Extract the (x, y) coordinate from the center of the cell holding the provided text.  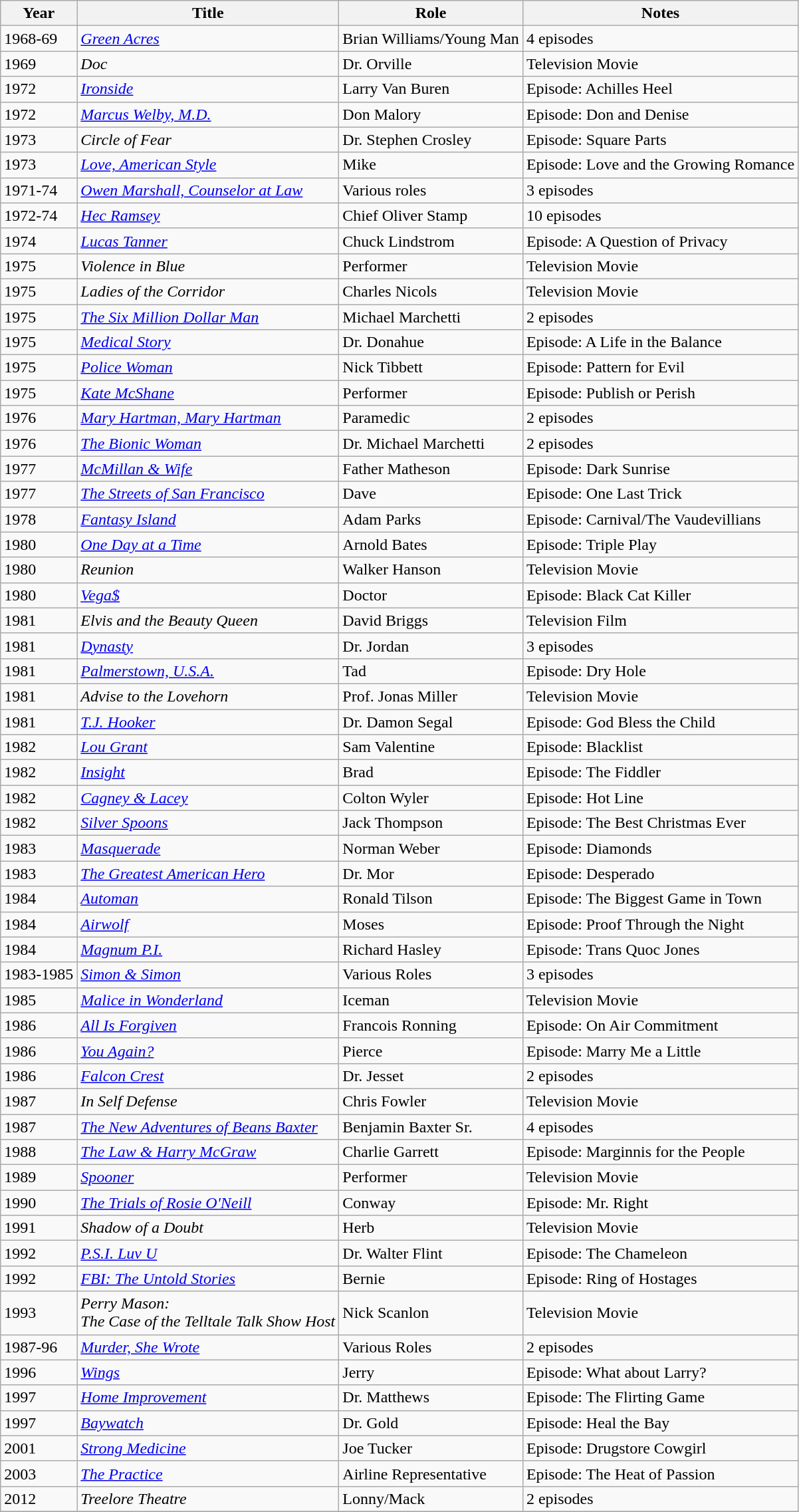
The Bionic Woman (208, 443)
Spooner (208, 1178)
Dr. Michael Marchetti (431, 443)
Dr. Donahue (431, 342)
Episode: Trans Quoc Jones (660, 949)
Elvis and the Beauty Queen (208, 620)
Title (208, 13)
Episode: Hot Line (660, 798)
1983-1985 (39, 975)
Episode: Drugstore Cowgirl (660, 1448)
Prof. Jonas Miller (431, 696)
Episode: What about Larry? (660, 1372)
1988 (39, 1152)
Charles Nicols (431, 291)
2001 (39, 1448)
Episode: Carnival/The Vaudevillians (660, 519)
Charlie Garrett (431, 1152)
Doctor (431, 595)
Episode: Blacklist (660, 747)
Episode: God Bless the Child (660, 721)
1969 (39, 64)
Chief Oliver Stamp (431, 215)
Chuck Lindstrom (431, 241)
Father Matheson (431, 469)
Vega$ (208, 595)
Episode: Marginnis for the People (660, 1152)
Episode: The Biggest Game in Town (660, 899)
Violence in Blue (208, 266)
1974 (39, 241)
Circle of Fear (208, 140)
Episode: Desperado (660, 874)
Benjamin Baxter Sr. (431, 1127)
Iceman (431, 1000)
Television Film (660, 620)
Dr. Orville (431, 64)
Episode: The Fiddler (660, 773)
The Trials of Rosie O'Neill (208, 1203)
McMillan & Wife (208, 469)
Episode: Don and Denise (660, 114)
2012 (39, 1499)
1996 (39, 1372)
Love, American Style (208, 165)
1987-96 (39, 1347)
Episode: Diamonds (660, 848)
Mike (431, 165)
T.J. Hooker (208, 721)
Episode: The Chameleon (660, 1253)
Dave (431, 494)
10 episodes (660, 215)
1978 (39, 519)
Hec Ramsey (208, 215)
Kate McShane (208, 393)
Episode: Achilles Heel (660, 89)
Fantasy Island (208, 519)
Brian Williams/Young Man (431, 39)
Jack Thompson (431, 823)
The Greatest American Hero (208, 874)
P.S.I. Luv U (208, 1253)
Owen Marshall, Counselor at Law (208, 190)
Sam Valentine (431, 747)
Episode: Ring of Hostages (660, 1279)
FBI: The Untold Stories (208, 1279)
Notes (660, 13)
1993 (39, 1313)
Brad (431, 773)
Role (431, 13)
Doc (208, 64)
Tad (431, 671)
Episode: A Question of Privacy (660, 241)
Wings (208, 1372)
Dynasty (208, 646)
Marcus Welby, M.D. (208, 114)
Episode: Dark Sunrise (660, 469)
Norman Weber (431, 848)
Episode: Love and the Growing Romance (660, 165)
You Again? (208, 1051)
The Practice (208, 1473)
Episode: Black Cat Killer (660, 595)
Advise to the Lovehorn (208, 696)
Dr. Matthews (431, 1398)
Pierce (431, 1051)
1989 (39, 1178)
Francois Ronning (431, 1025)
Reunion (208, 570)
Dr. Jordan (431, 646)
Episode: Triple Play (660, 545)
Nick Scanlon (431, 1313)
Lucas Tanner (208, 241)
1971-74 (39, 190)
The Streets of San Francisco (208, 494)
The Six Million Dollar Man (208, 317)
1968-69 (39, 39)
Falcon Crest (208, 1076)
Arnold Bates (431, 545)
The Law & Harry McGraw (208, 1152)
Magnum P.I. (208, 949)
2003 (39, 1473)
Michael Marchetti (431, 317)
1991 (39, 1228)
Ronald Tilson (431, 899)
Episode: Pattern for Evil (660, 368)
Palmerstown, U.S.A. (208, 671)
Moses (431, 924)
1990 (39, 1203)
Silver Spoons (208, 823)
Year (39, 13)
Dr. Walter Flint (431, 1253)
Joe Tucker (431, 1448)
Automan (208, 899)
Dr. Gold (431, 1423)
Episode: Dry Hole (660, 671)
Various roles (431, 190)
Paramedic (431, 418)
Bernie (431, 1279)
Lonny/Mack (431, 1499)
Dr. Mor (431, 874)
David Briggs (431, 620)
Episode: The Heat of Passion (660, 1473)
Baywatch (208, 1423)
Episode: One Last Trick (660, 494)
Don Malory (431, 114)
Episode: Mr. Right (660, 1203)
Strong Medicine (208, 1448)
Dr. Damon Segal (431, 721)
The New Adventures of Beans Baxter (208, 1127)
Episode: Square Parts (660, 140)
Simon & Simon (208, 975)
Dr. Stephen Crosley (431, 140)
Herb (431, 1228)
Larry Van Buren (431, 89)
1985 (39, 1000)
Jerry (431, 1372)
Ladies of the Corridor (208, 291)
Episode: Proof Through the Night (660, 924)
Episode: Heal the Bay (660, 1423)
All Is Forgiven (208, 1025)
Nick Tibbett (431, 368)
Home Improvement (208, 1398)
Insight (208, 773)
Treelore Theatre (208, 1499)
Conway (431, 1203)
Cagney & Lacey (208, 798)
Ironside (208, 89)
Masquerade (208, 848)
Episode: The Flirting Game (660, 1398)
Episode: Marry Me a Little (660, 1051)
In Self Defense (208, 1101)
Walker Hanson (431, 570)
Lou Grant (208, 747)
Murder, She Wrote (208, 1347)
Dr. Jesset (431, 1076)
Chris Fowler (431, 1101)
Episode: Publish or Perish (660, 393)
Episode: The Best Christmas Ever (660, 823)
Adam Parks (431, 519)
Green Acres (208, 39)
Colton Wyler (431, 798)
1972-74 (39, 215)
Airline Representative (431, 1473)
Medical Story (208, 342)
Episode: On Air Commitment (660, 1025)
Shadow of a Doubt (208, 1228)
Airwolf (208, 924)
Perry Mason: The Case of the Telltale Talk Show Host (208, 1313)
Malice in Wonderland (208, 1000)
Episode: A Life in the Balance (660, 342)
Mary Hartman, Mary Hartman (208, 418)
One Day at a Time (208, 545)
Police Woman (208, 368)
Richard Hasley (431, 949)
